From the cell containing the given text, extract its center point as [X, Y] coordinate. 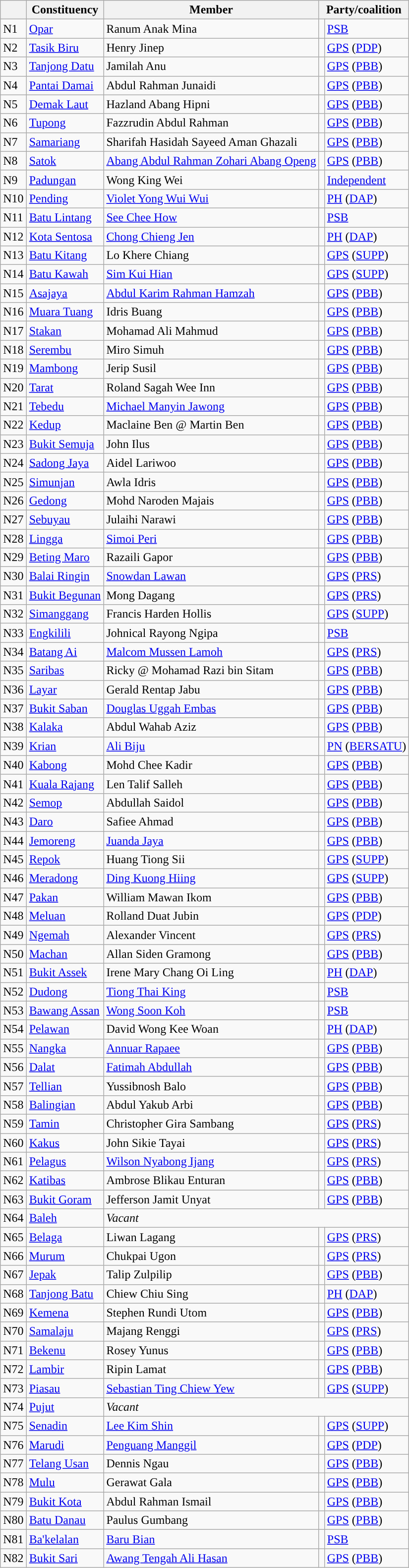
N56 [13, 1067]
Kuala Rajang [65, 784]
Kemena [65, 1313]
Dalat [65, 1067]
N11 [13, 217]
Abdul Yakub Arbi [211, 1105]
Sebastian Ting Chiew Yew [211, 1388]
Chong Chieng Jen [211, 237]
N78 [13, 1483]
Penguang Manggil [211, 1445]
Jemoreng [65, 841]
Kakus [65, 1142]
Chukpai Ugon [211, 1256]
Meluan [65, 916]
Sadong Jaya [65, 463]
Stakan [65, 331]
Lingga [65, 538]
Pantai Damai [65, 85]
N61 [13, 1162]
Tebedu [65, 406]
Bawang Assan [65, 1010]
William Mawan Ikom [211, 897]
Alexander Vincent [211, 935]
Engkilili [65, 633]
Simunjan [65, 482]
N70 [13, 1331]
Dennis Ngau [211, 1464]
Independent [366, 180]
N2 [13, 48]
Bukit Sari [65, 1558]
N69 [13, 1313]
Murum [65, 1256]
N33 [13, 633]
N14 [13, 274]
N32 [13, 614]
Sebuyau [65, 519]
John Ilus [211, 444]
N42 [13, 803]
N28 [13, 538]
Lo Khere Chiang [211, 255]
Julaihi Narawi [211, 519]
Beting Maro [65, 558]
N58 [13, 1105]
N45 [13, 860]
N24 [13, 463]
Tasik Biru [65, 48]
N76 [13, 1445]
Pending [65, 198]
N54 [13, 1029]
N82 [13, 1558]
Francis Harden Hollis [211, 614]
Layar [65, 690]
Ripin Lamat [211, 1369]
Abang Abdul Rahman Zohari Abang Openg [211, 161]
N9 [13, 180]
N35 [13, 671]
Batu Kitang [65, 255]
Machan [65, 954]
N1 [13, 29]
Krian [65, 746]
Awla Idris [211, 482]
N26 [13, 501]
N67 [13, 1275]
Kabong [65, 765]
Christopher Gira Sambang [211, 1124]
Abdul Rahman Ismail [211, 1502]
N12 [13, 237]
N47 [13, 897]
N77 [13, 1464]
Katibas [65, 1181]
N3 [13, 66]
Stephen Rundi Utom [211, 1313]
N31 [13, 595]
N79 [13, 1502]
N73 [13, 1388]
N75 [13, 1426]
Wong Soon Koh [211, 1010]
Len Talif Salleh [211, 784]
Mohd Naroden Majais [211, 501]
Marudi [65, 1445]
Padungan [65, 180]
N29 [13, 558]
Bukit Saban [65, 708]
Demak Laut [65, 104]
Batu Kawah [65, 274]
Bukit Begunan [65, 595]
Pelawan [65, 1029]
N15 [13, 293]
Malcom Mussen Lamoh [211, 652]
Lambir [65, 1369]
Party/coalition [364, 10]
Daro [65, 821]
Batu Danau [65, 1520]
N59 [13, 1124]
Wilson Nyabong Ijang [211, 1162]
N65 [13, 1237]
N55 [13, 1048]
Chiew Chiu Sing [211, 1294]
Snowdan Lawan [211, 576]
Ali Biju [211, 746]
N34 [13, 652]
Samalaju [65, 1331]
Baru Bian [211, 1539]
Idris Buang [211, 312]
Mong Dagang [211, 595]
N16 [13, 312]
N30 [13, 576]
N5 [13, 104]
Kedup [65, 425]
Tupong [65, 123]
N6 [13, 123]
Bukit Goram [65, 1199]
Tamin [65, 1124]
Simanggang [65, 614]
Nangka [65, 1048]
N64 [13, 1218]
Talip Zulpilip [211, 1275]
N18 [13, 350]
N25 [13, 482]
Johnical Rayong Ngipa [211, 633]
Saribas [65, 671]
Gerald Rentap Jabu [211, 690]
Gedong [65, 501]
Fatimah Abdullah [211, 1067]
Maclaine Ben @ Martin Ben [211, 425]
N41 [13, 784]
Sim Kui Hian [211, 274]
N40 [13, 765]
Roland Sagah Wee Inn [211, 387]
N53 [13, 1010]
Batu Lintang [65, 217]
Violet Yong Wui Wui [211, 198]
Liwan Lagang [211, 1237]
Juanda Jaya [211, 841]
N43 [13, 821]
Abdul Karim Rahman Hamzah [211, 293]
John Sikie Tayai [211, 1142]
N63 [13, 1199]
Muara Tuang [65, 312]
Bukit Assek [65, 973]
Samariang [65, 142]
N23 [13, 444]
Ba'kelalan [65, 1539]
Pelagus [65, 1162]
Douglas Uggah Embas [211, 708]
Jefferson Jamit Unyat [211, 1199]
Abdul Rahman Junaidi [211, 85]
David Wong Kee Woan [211, 1029]
Satok [65, 161]
N27 [13, 519]
Fazzrudin Abdul Rahman [211, 123]
N19 [13, 369]
N22 [13, 425]
Tanjong Datu [65, 66]
Ricky @ Mohamad Razi bin Sitam [211, 671]
Jamilah Anu [211, 66]
Ding Kuong Hiing [211, 878]
Safiee Ahmad [211, 821]
Paulus Gumbang [211, 1520]
N71 [13, 1350]
Sharifah Hasidah Sayeed Aman Ghazali [211, 142]
Bukit Semuja [65, 444]
Tarat [65, 387]
Rolland Duat Jubin [211, 916]
N49 [13, 935]
N39 [13, 746]
Majang Renggi [211, 1331]
Jerip Susil [211, 369]
N48 [13, 916]
Irene Mary Chang Oi Ling [211, 973]
Batang Ai [65, 652]
N68 [13, 1294]
Balai Ringin [65, 576]
Tiong Thai King [211, 992]
Abdul Wahab Aziz [211, 727]
Pujut [65, 1407]
N46 [13, 878]
N8 [13, 161]
Opar [65, 29]
Wong King Wei [211, 180]
Simoi Peri [211, 538]
N13 [13, 255]
Dudong [65, 992]
Huang Tiong Sii [211, 860]
Aidel Lariwoo [211, 463]
N60 [13, 1142]
Serembu [65, 350]
N62 [13, 1181]
Repok [65, 860]
Mohamad Ali Mahmud [211, 331]
N50 [13, 954]
Michael Manyin Jawong [211, 406]
Pakan [65, 897]
Allan Siden Gramong [211, 954]
Kalaka [65, 727]
Ambrose Blikau Enturan [211, 1181]
N44 [13, 841]
Telang Usan [65, 1464]
Balingian [65, 1105]
Miro Simuh [211, 350]
Constituency [65, 10]
N20 [13, 387]
N80 [13, 1520]
Bukit Kota [65, 1502]
Ranum Anak Mina [211, 29]
Asajaya [65, 293]
Annuar Rapaee [211, 1048]
N38 [13, 727]
Belaga [65, 1237]
N81 [13, 1539]
N17 [13, 331]
Piasau [65, 1388]
Member [211, 10]
Kota Sentosa [65, 237]
N4 [13, 85]
N21 [13, 406]
Meradong [65, 878]
Baleh [65, 1218]
Mohd Chee Kadir [211, 765]
N57 [13, 1086]
Tanjong Batu [65, 1294]
Yussibnosh Balo [211, 1086]
Senadin [65, 1426]
Semop [65, 803]
N10 [13, 198]
Gerawat Gala [211, 1483]
Abdullah Saidol [211, 803]
Rosey Yunus [211, 1350]
Jepak [65, 1275]
Ngemah [65, 935]
N7 [13, 142]
N66 [13, 1256]
N52 [13, 992]
Awang Tengah Ali Hasan [211, 1558]
N36 [13, 690]
Mambong [65, 369]
Lee Kim Shin [211, 1426]
See Chee How [211, 217]
Hazland Abang Hipni [211, 104]
Bekenu [65, 1350]
N51 [13, 973]
PN (BERSATU) [366, 746]
Tellian [65, 1086]
N37 [13, 708]
Razaili Gapor [211, 558]
Mulu [65, 1483]
Henry Jinep [211, 48]
N72 [13, 1369]
N74 [13, 1407]
